Scan for the cell matching the given text and deliver its [x, y] coordinate at center. 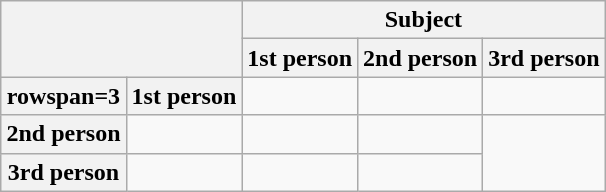
rowspan=3 [64, 96]
Subject [424, 20]
